Output the [X, Y] coordinate of the center of the cell containing the given text.  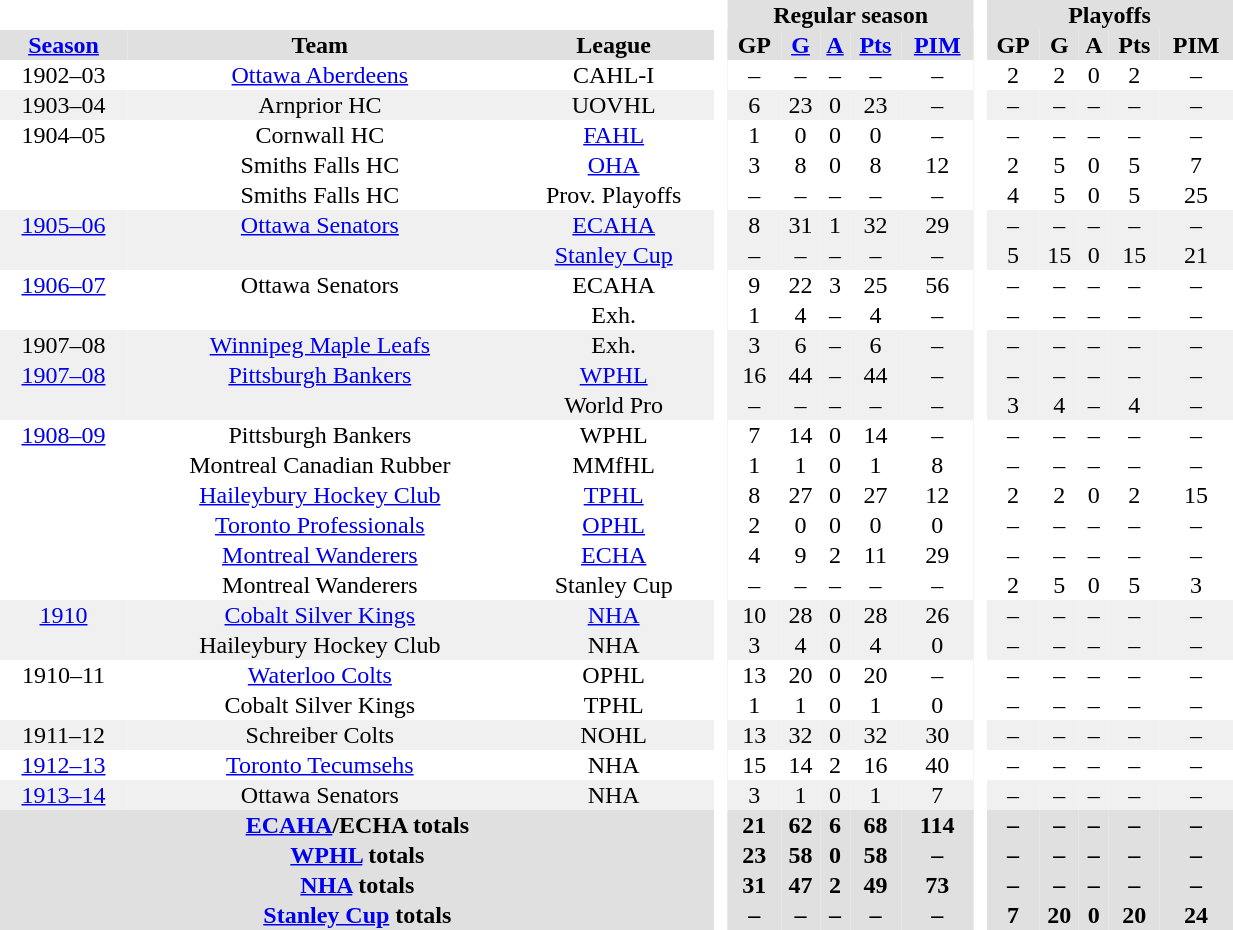
56 [937, 285]
ECHA [614, 555]
40 [937, 765]
Waterloo Colts [320, 675]
11 [876, 555]
1910 [64, 615]
1912–13 [64, 765]
CAHL-I [614, 75]
26 [937, 615]
Toronto Professionals [320, 525]
League [614, 45]
Arnprior HC [320, 105]
Stanley Cup totals [358, 915]
1904–05 [64, 135]
UOVHL [614, 105]
1905–06 [64, 225]
World Pro [614, 405]
NHA totals [358, 885]
1908–09 [64, 435]
47 [800, 885]
114 [937, 825]
NOHL [614, 735]
1906–07 [64, 285]
Season [64, 45]
Ottawa Aberdeens [320, 75]
1911–12 [64, 735]
1913–14 [64, 795]
Regular season [851, 15]
Winnipeg Maple Leafs [320, 345]
Schreiber Colts [320, 735]
1903–04 [64, 105]
62 [800, 825]
Prov. Playoffs [614, 195]
49 [876, 885]
Playoffs [1110, 15]
10 [754, 615]
1902–03 [64, 75]
OHA [614, 165]
22 [800, 285]
MMfHL [614, 465]
24 [1196, 915]
FAHL [614, 135]
30 [937, 735]
Toronto Tecumsehs [320, 765]
WPHL totals [358, 855]
Montreal Canadian Rubber [320, 465]
1910–11 [64, 675]
Cornwall HC [320, 135]
ECAHA/ECHA totals [358, 825]
73 [937, 885]
Team [320, 45]
68 [876, 825]
